Locate the cell with the specified text and output its [x, y] center coordinate. 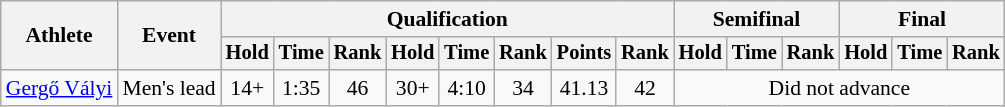
42 [645, 88]
4:10 [466, 88]
1:35 [302, 88]
Gergő Vályi [60, 88]
Semifinal [757, 19]
Points [584, 54]
34 [523, 88]
Athlete [60, 36]
Did not advance [840, 88]
Event [168, 36]
46 [358, 88]
14+ [248, 88]
Final [922, 19]
30+ [412, 88]
41.13 [584, 88]
Qualification [448, 19]
Men's lead [168, 88]
